Capture the cell that displays the provided text and extract its [X, Y] central coordinate. 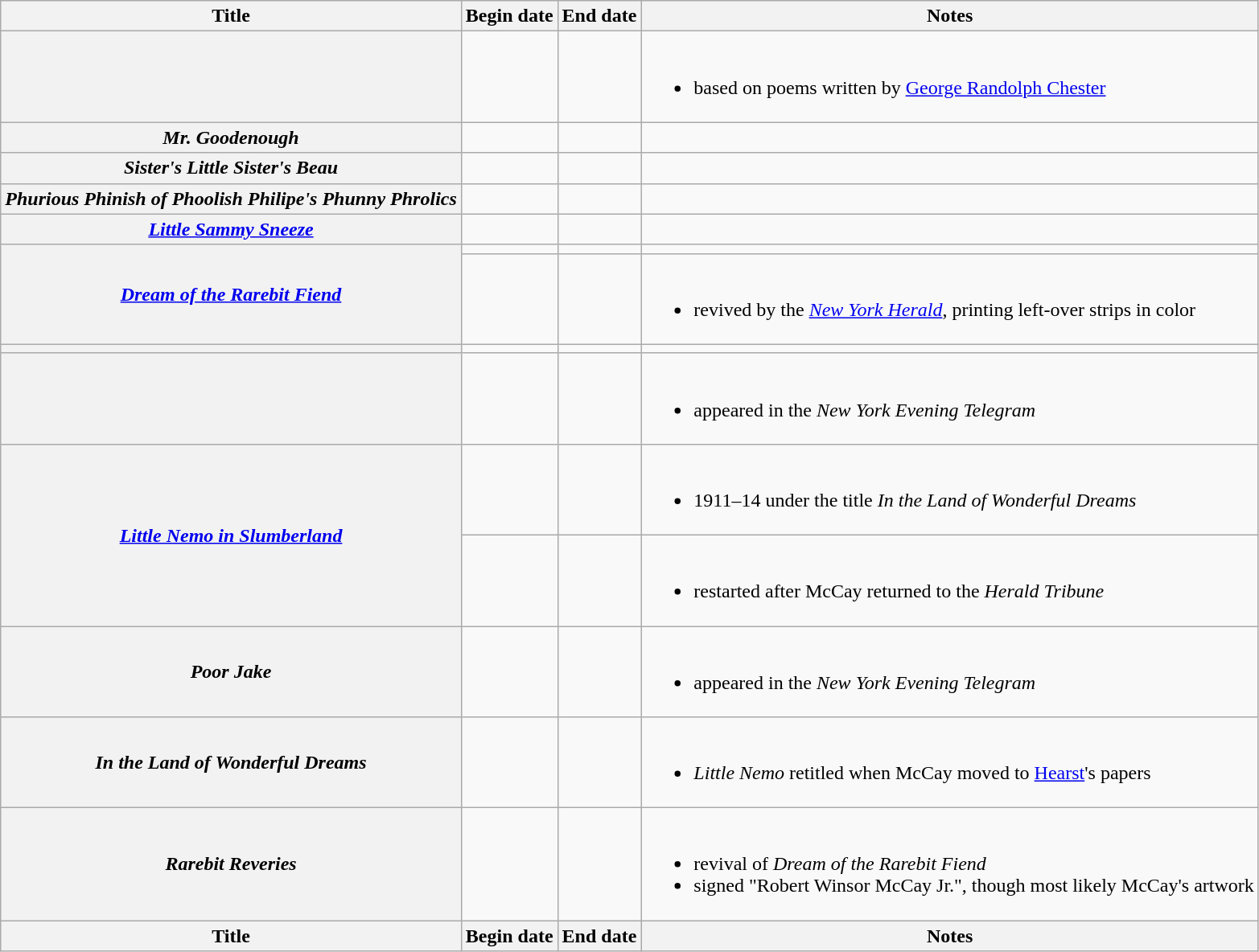
restarted after McCay returned to the Herald Tribune [950, 581]
based on poems written by George Randolph Chester [950, 77]
Rarebit Reveries [232, 864]
Little Nemo retitled when McCay moved to Hearst's papers [950, 762]
Phurious Phinish of Phoolish Philipe's Phunny Phrolics [232, 199]
Dream of the Rarebit Fiend [232, 294]
revived by the New York Herald, printing left-over strips in color [950, 299]
Sister's Little Sister's Beau [232, 168]
Little Sammy Sneeze [232, 229]
Poor Jake [232, 671]
Mr. Goodenough [232, 137]
1911–14 under the title In the Land of Wonderful Dreams [950, 489]
In the Land of Wonderful Dreams [232, 762]
Little Nemo in Slumberland [232, 535]
revival of Dream of the Rarebit Fiendsigned "Robert Winsor McCay Jr.", though most likely McCay's artwork [950, 864]
